Extract the [x, y] coordinate from the center of the cell holding the provided text.  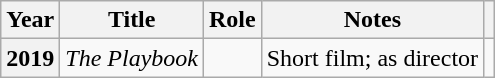
Notes [372, 20]
Year [30, 20]
The Playbook [132, 58]
Short film; as director [372, 58]
2019 [30, 58]
Title [132, 20]
Role [233, 20]
